Return the [x, y] coordinate for the center point of the cell that contains the specified text.  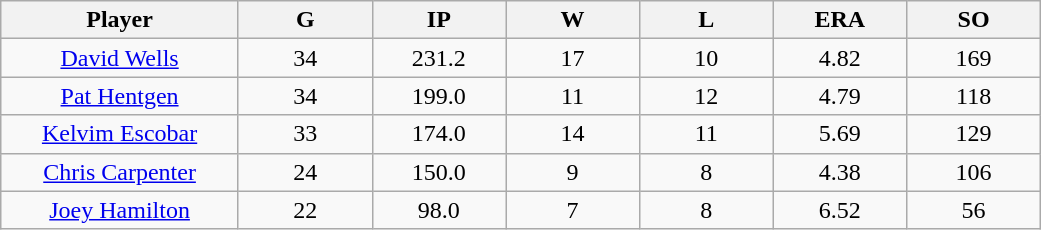
174.0 [439, 134]
199.0 [439, 96]
24 [305, 172]
SO [974, 20]
12 [706, 96]
22 [305, 210]
ERA [840, 20]
56 [974, 210]
IP [439, 20]
33 [305, 134]
14 [573, 134]
231.2 [439, 58]
150.0 [439, 172]
98.0 [439, 210]
Joey Hamilton [120, 210]
129 [974, 134]
L [706, 20]
Pat Hentgen [120, 96]
W [573, 20]
4.38 [840, 172]
5.69 [840, 134]
Kelvim Escobar [120, 134]
4.82 [840, 58]
106 [974, 172]
G [305, 20]
17 [573, 58]
169 [974, 58]
7 [573, 210]
Player [120, 20]
6.52 [840, 210]
118 [974, 96]
4.79 [840, 96]
Chris Carpenter [120, 172]
9 [573, 172]
David Wells [120, 58]
10 [706, 58]
